Extract the [x, y] coordinate from the center of the cell holding the provided text.  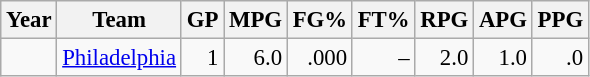
1 [202, 58]
– [384, 58]
RPG [444, 20]
1.0 [504, 58]
2.0 [444, 58]
Team [119, 20]
FT% [384, 20]
.0 [560, 58]
.000 [320, 58]
FG% [320, 20]
GP [202, 20]
Year [29, 20]
MPG [256, 20]
PPG [560, 20]
Philadelphia [119, 58]
APG [504, 20]
6.0 [256, 58]
